For the text-containing cell, return its midpoint in [X, Y] coordinate format. 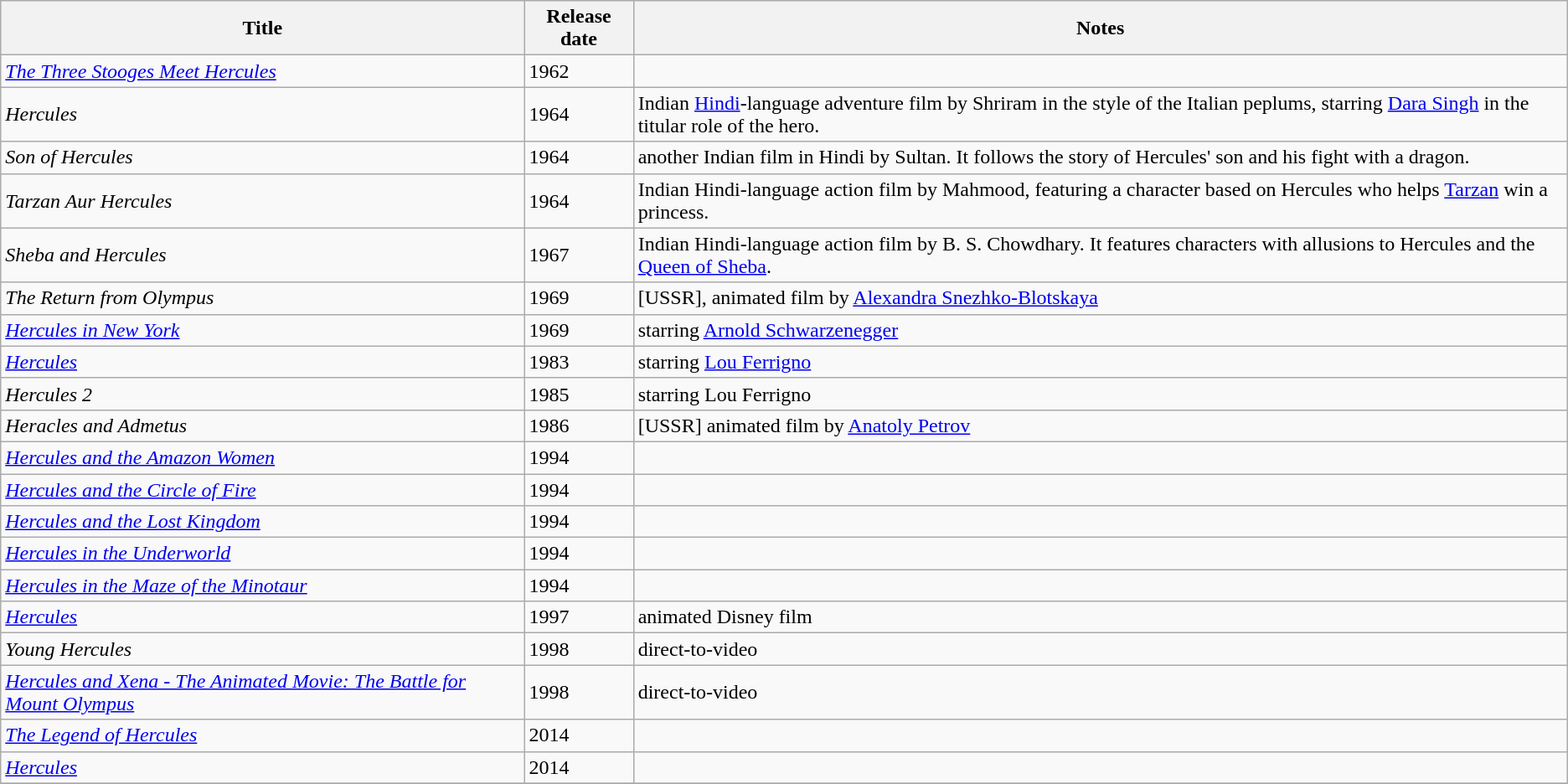
Sheba and Hercules [263, 255]
The Three Stooges Meet Hercules [263, 71]
Indian Hindi-language action film by B. S. Chowdhary. It features characters with allusions to Hercules and the Queen of Sheba. [1101, 255]
1986 [579, 426]
Hercules in New York [263, 330]
Hercules in the Maze of the Minotaur [263, 585]
Tarzan Aur Hercules [263, 201]
Release date [579, 28]
Indian Hindi-language action film by Mahmood, featuring a character based on Hercules who helps Tarzan win a princess. [1101, 201]
1983 [579, 362]
[USSR], animated film by Alexandra Snezhko-Blotskaya [1101, 298]
1997 [579, 617]
Hercules and Xena - The Animated Movie: The Battle for Mount Olympus [263, 692]
another Indian film in Hindi by Sultan. It follows the story of Hercules' son and his fight with a dragon. [1101, 157]
1962 [579, 71]
The Return from Olympus [263, 298]
Hercules 2 [263, 394]
Hercules and the Lost Kingdom [263, 522]
[USSR] animated film by Anatoly Petrov [1101, 426]
Hercules and the Amazon Women [263, 457]
starring Arnold Schwarzenegger [1101, 330]
1985 [579, 394]
animated Disney film [1101, 617]
The Legend of Hercules [263, 735]
Son of Hercules [263, 157]
1967 [579, 255]
Hercules and the Circle of Fire [263, 490]
Title [263, 28]
Indian Hindi-language adventure film by Shriram in the style of the Italian peplums, starring Dara Singh in the titular role of the hero. [1101, 114]
Young Hercules [263, 649]
Hercules in the Underworld [263, 554]
Notes [1101, 28]
Heracles and Admetus [263, 426]
